Return the (X, Y) coordinate for the center point of the cell that contains the specified text.  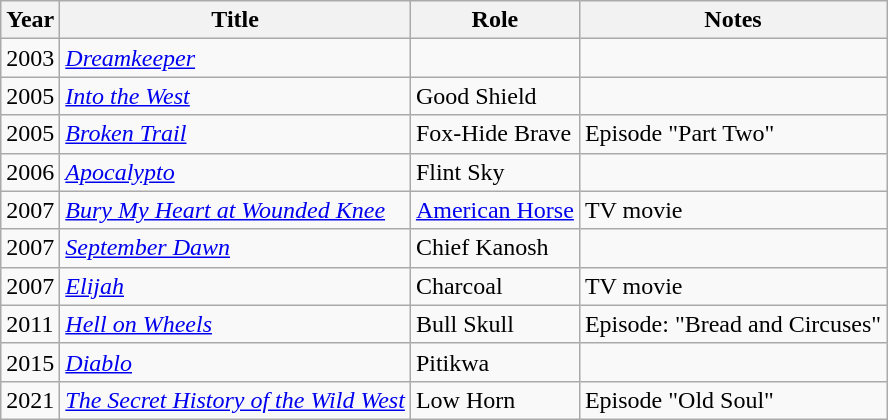
2015 (30, 362)
Charcoal (494, 286)
2003 (30, 58)
Diablo (236, 362)
Broken Trail (236, 134)
Title (236, 20)
2021 (30, 400)
Dreamkeeper (236, 58)
Good Shield (494, 96)
Fox-Hide Brave (494, 134)
Bury My Heart at Wounded Knee (236, 210)
Episode "Part Two" (732, 134)
Notes (732, 20)
Chief Kanosh (494, 248)
Year (30, 20)
The Secret History of the Wild West (236, 400)
2011 (30, 324)
Hell on Wheels (236, 324)
September Dawn (236, 248)
Bull Skull (494, 324)
Role (494, 20)
Apocalypto (236, 172)
American Horse (494, 210)
Pitikwa (494, 362)
Episode "Old Soul" (732, 400)
Episode: "Bread and Circuses" (732, 324)
Into the West (236, 96)
2006 (30, 172)
Low Horn (494, 400)
Elijah (236, 286)
Flint Sky (494, 172)
